Find where the given text appears and provide that cell's center as (x, y) coordinate. 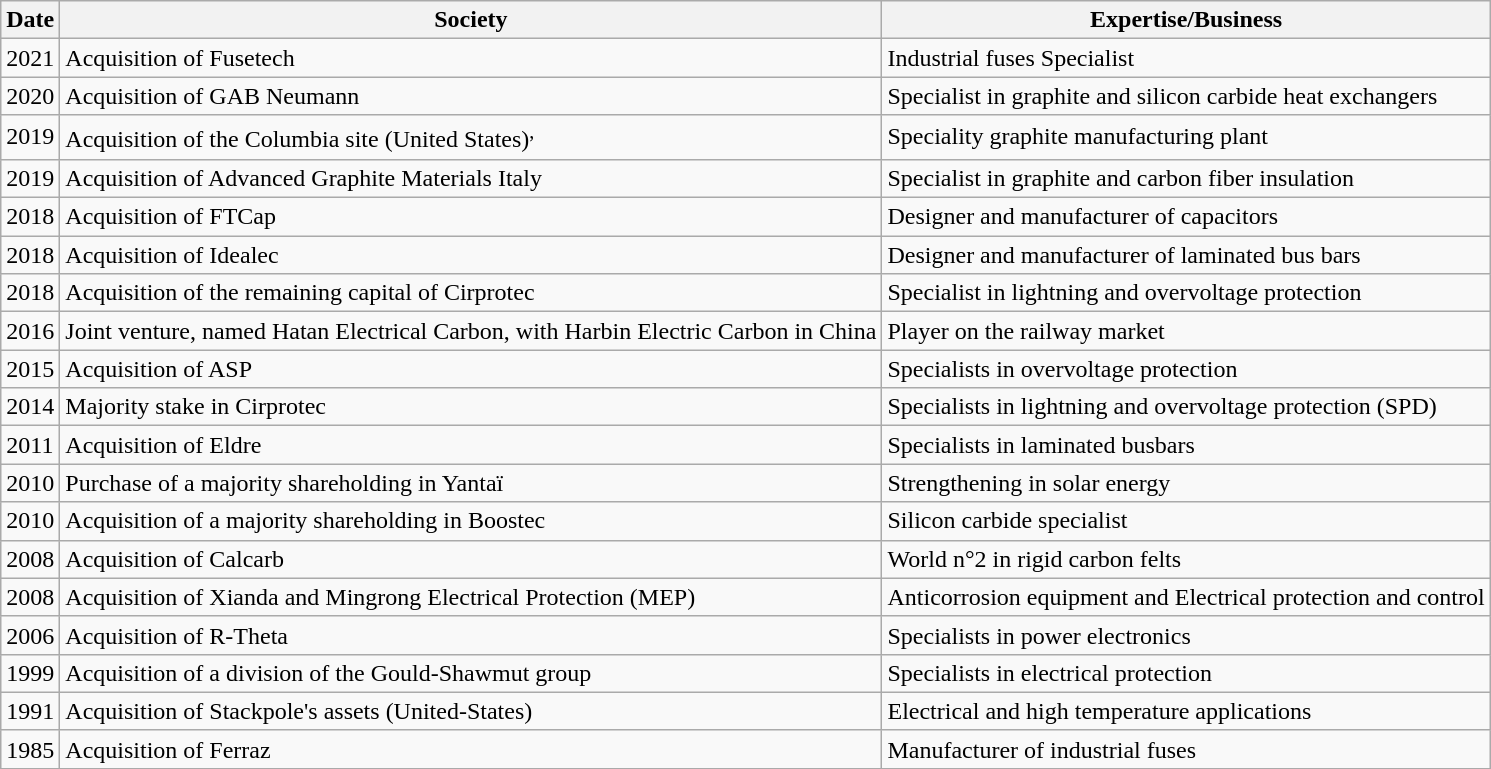
Specialist in graphite and carbon fiber insulation (1186, 178)
Specialist in lightning and overvoltage protection (1186, 293)
Specialists in lightning and overvoltage protection (SPD) (1186, 407)
Acquisition of Calcarb (471, 559)
Society (471, 20)
Joint venture, named Hatan Electrical Carbon, with Harbin Electric Carbon in China (471, 331)
Manufacturer of industrial fuses (1186, 749)
Silicon carbide specialist (1186, 521)
Acquisition of a division of the Gould-Shawmut group (471, 673)
Acquisition of ASP (471, 369)
Strengthening in solar energy (1186, 483)
1999 (30, 673)
Acquisition of Ferraz (471, 749)
Expertise/Business (1186, 20)
World n°2 in rigid carbon felts (1186, 559)
1991 (30, 711)
Acquisition of Eldre (471, 445)
Acquisition of Stackpole's assets (United-States) (471, 711)
Speciality graphite manufacturing plant (1186, 138)
2014 (30, 407)
Specialists in power electronics (1186, 635)
Anticorrosion equipment and Electrical protection and control (1186, 597)
1985 (30, 749)
2015 (30, 369)
2021 (30, 58)
Designer and manufacturer of laminated bus bars (1186, 255)
Industrial fuses Specialist (1186, 58)
Player on the railway market (1186, 331)
Acquisition of a majority shareholding in Boostec (471, 521)
2016 (30, 331)
Electrical and high temperature applications (1186, 711)
Acquisition of Advanced Graphite Materials Italy (471, 178)
Specialists in overvoltage protection (1186, 369)
Specialist in graphite and silicon carbide heat exchangers (1186, 96)
Specialists in laminated busbars (1186, 445)
Acquisition of the remaining capital of Cirprotec (471, 293)
Designer and manufacturer of capacitors (1186, 217)
Acquisition of Fusetech (471, 58)
Majority stake in Cirprotec (471, 407)
Acquisition of Xianda and Mingrong Electrical Protection (MEP) (471, 597)
Acquisition of Idealec (471, 255)
Acquisition of FTCap (471, 217)
Purchase of a majority shareholding in Yantaï (471, 483)
Date (30, 20)
Acquisition of GAB Neumann (471, 96)
2006 (30, 635)
2011 (30, 445)
Acquisition of R-Theta (471, 635)
2020 (30, 96)
Specialists in electrical protection (1186, 673)
Acquisition of the Columbia site (United States), (471, 138)
